Capture the cell that displays the provided text and extract its (X, Y) central coordinate. 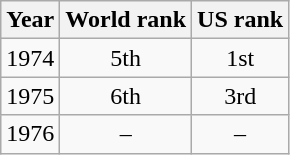
US rank (240, 20)
1974 (30, 58)
1975 (30, 96)
World rank (126, 20)
5th (126, 58)
1st (240, 58)
1976 (30, 134)
Year (30, 20)
3rd (240, 96)
6th (126, 96)
